Determine the [x, y] coordinate at the center of the cell enclosing the given text.  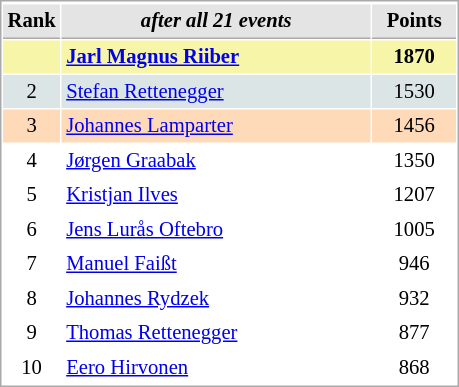
Johannes Lamparter [216, 126]
Jarl Magnus Riiber [216, 56]
Stefan Rettenegger [216, 92]
3 [32, 126]
6 [32, 230]
877 [414, 332]
4 [32, 160]
10 [32, 368]
2 [32, 92]
Thomas Rettenegger [216, 332]
Jens Lurås Oftebro [216, 230]
1350 [414, 160]
5 [32, 194]
Johannes Rydzek [216, 298]
1005 [414, 230]
1456 [414, 126]
1207 [414, 194]
Rank [32, 21]
9 [32, 332]
Points [414, 21]
8 [32, 298]
932 [414, 298]
1530 [414, 92]
after all 21 events [216, 21]
Jørgen Graabak [216, 160]
1870 [414, 56]
7 [32, 264]
Eero Hirvonen [216, 368]
Manuel Faißt [216, 264]
868 [414, 368]
Kristjan Ilves [216, 194]
946 [414, 264]
